Identify which cell holds the provided text, then report its [X, Y] central coordinate. 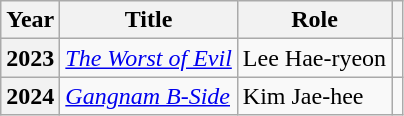
The Worst of Evil [149, 58]
2023 [30, 58]
Gangnam B-Side [149, 96]
Role [314, 20]
Lee Hae-ryeon [314, 58]
Title [149, 20]
Year [30, 20]
Kim Jae-hee [314, 96]
2024 [30, 96]
